Output the [x, y] coordinate of the center of the cell containing the given text.  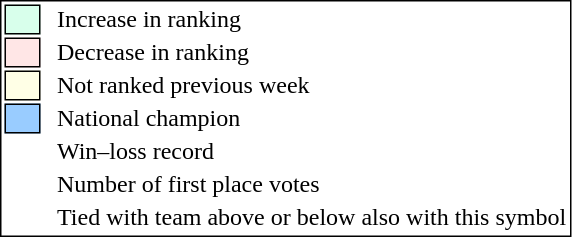
Increase in ranking [312, 19]
Number of first place votes [312, 185]
National champion [312, 119]
Not ranked previous week [312, 85]
Decrease in ranking [312, 53]
Tied with team above or below also with this symbol [312, 217]
Win–loss record [312, 151]
